Capture the cell that displays the provided text and extract its [X, Y] central coordinate. 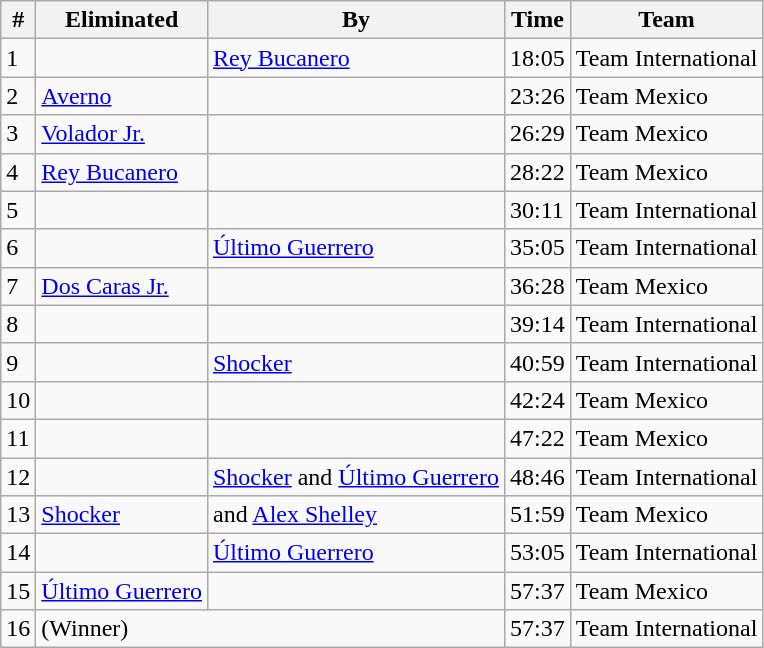
Time [537, 20]
Shocker and Último Guerrero [356, 477]
42:24 [537, 400]
26:29 [537, 134]
2 [18, 96]
4 [18, 172]
12 [18, 477]
30:11 [537, 210]
8 [18, 324]
Dos Caras Jr. [122, 286]
7 [18, 286]
1 [18, 58]
18:05 [537, 58]
3 [18, 134]
16 [18, 629]
10 [18, 400]
6 [18, 248]
23:26 [537, 96]
35:05 [537, 248]
Team [666, 20]
and Alex Shelley [356, 515]
36:28 [537, 286]
14 [18, 553]
48:46 [537, 477]
(Winner) [270, 629]
By [356, 20]
9 [18, 362]
11 [18, 438]
13 [18, 515]
39:14 [537, 324]
53:05 [537, 553]
15 [18, 591]
40:59 [537, 362]
Averno [122, 96]
5 [18, 210]
Volador Jr. [122, 134]
# [18, 20]
28:22 [537, 172]
Eliminated [122, 20]
47:22 [537, 438]
51:59 [537, 515]
